Pinpoint the cell where the given text exists, returning its (X, Y) midpoint coordinate. 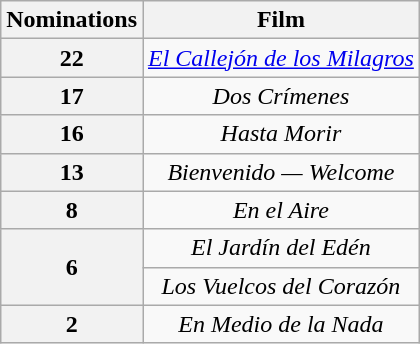
13 (72, 172)
16 (72, 134)
El Callejón de los Milagros (280, 58)
Hasta Morir (280, 134)
En el Aire (280, 210)
6 (72, 267)
Los Vuelcos del Corazón (280, 286)
2 (72, 324)
Dos Crímenes (280, 96)
Bienvenido — Welcome (280, 172)
Nominations (72, 20)
22 (72, 58)
Film (280, 20)
El Jardín del Edén (280, 248)
En Medio de la Nada (280, 324)
17 (72, 96)
8 (72, 210)
